For the text-containing cell, return its midpoint in [x, y] coordinate format. 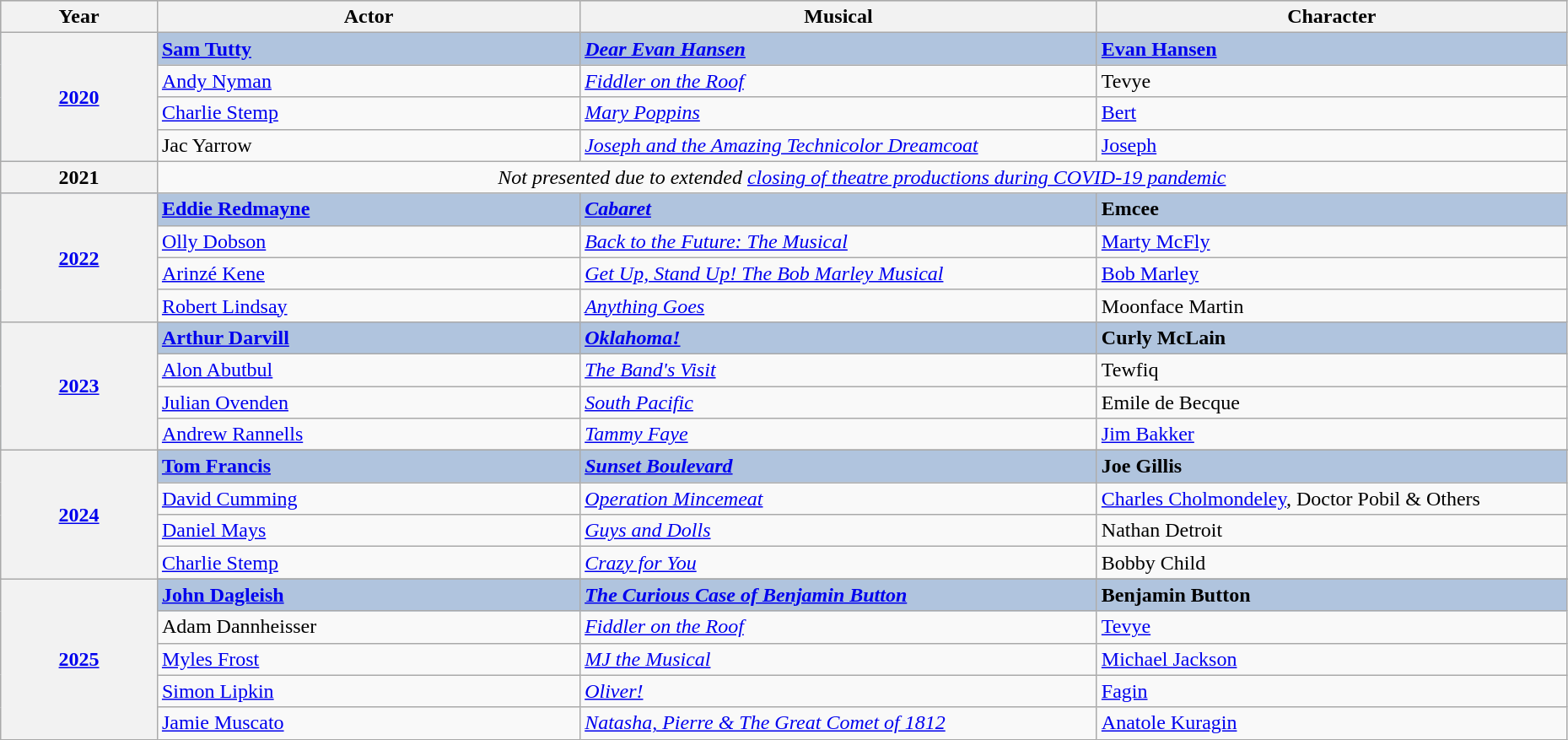
Tom Francis [368, 467]
Curly McLain [1331, 338]
2022 [79, 257]
Arinzé Kene [368, 273]
The Band's Visit [838, 370]
Jac Yarrow [368, 145]
2025 [79, 659]
Anatole Kuragin [1331, 723]
Dear Evan Hansen [838, 49]
Fagin [1331, 691]
Evan Hansen [1331, 49]
Cabaret [838, 209]
Emile de Becque [1331, 402]
Tewfiq [1331, 370]
Joseph and the Amazing Technicolor Dreamcoat [838, 145]
Not presented due to extended closing of theatre productions during COVID-19 pandemic [862, 177]
Olly Dobson [368, 241]
Jamie Muscato [368, 723]
Sunset Boulevard [838, 467]
Musical [838, 17]
Anything Goes [838, 305]
MJ the Musical [838, 659]
Nathan Detroit [1331, 531]
2023 [79, 386]
Robert Lindsay [368, 305]
Michael Jackson [1331, 659]
2020 [79, 97]
Benjamin Button [1331, 595]
Eddie Redmayne [368, 209]
Joseph [1331, 145]
Character [1331, 17]
Oliver! [838, 691]
Adam Dannheisser [368, 627]
Actor [368, 17]
Bert [1331, 113]
Sam Tutty [368, 49]
Year [79, 17]
Emcee [1331, 209]
Jim Bakker [1331, 435]
South Pacific [838, 402]
Marty McFly [1331, 241]
2024 [79, 515]
Guys and Dolls [838, 531]
Moonface Martin [1331, 305]
Daniel Mays [368, 531]
Julian Ovenden [368, 402]
Bobby Child [1331, 563]
Arthur Darvill [368, 338]
Charles Cholmondeley, Doctor Pobil & Others [1331, 499]
2021 [79, 177]
Simon Lipkin [368, 691]
Myles Frost [368, 659]
Bob Marley [1331, 273]
Operation Mincemeat [838, 499]
Crazy for You [838, 563]
John Dagleish [368, 595]
Andy Nyman [368, 81]
Alon Abutbul [368, 370]
Andrew Rannells [368, 435]
Natasha, Pierre & The Great Comet of 1812 [838, 723]
Get Up, Stand Up! The Bob Marley Musical [838, 273]
Oklahoma! [838, 338]
Back to the Future: The Musical [838, 241]
Tammy Faye [838, 435]
Joe Gillis [1331, 467]
Mary Poppins [838, 113]
David Cumming [368, 499]
The Curious Case of Benjamin Button [838, 595]
